Scan for the cell matching the given text and deliver its (X, Y) coordinate at center. 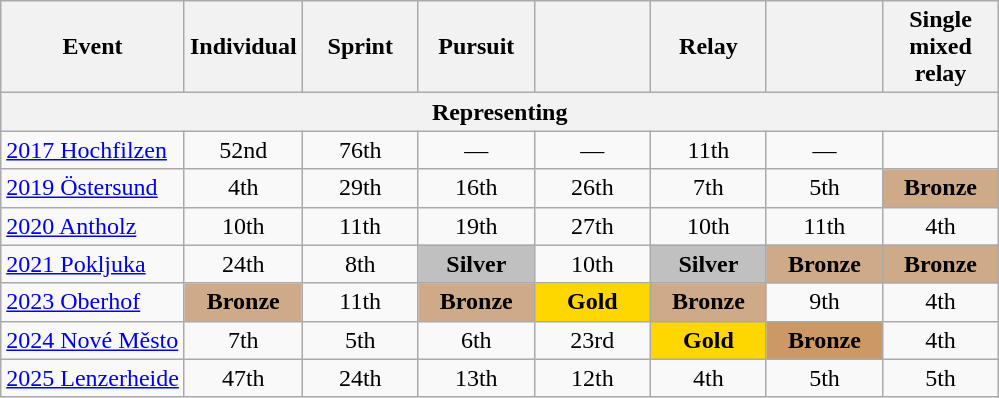
2021 Pokljuka (93, 264)
2017 Hochfilzen (93, 150)
13th (476, 378)
Sprint (360, 47)
2020 Antholz (93, 226)
Event (93, 47)
2019 Östersund (93, 188)
29th (360, 188)
Individual (243, 47)
52nd (243, 150)
Pursuit (476, 47)
23rd (592, 340)
8th (360, 264)
27th (592, 226)
6th (476, 340)
2023 Oberhof (93, 302)
12th (592, 378)
26th (592, 188)
19th (476, 226)
2025 Lenzerheide (93, 378)
9th (824, 302)
76th (360, 150)
16th (476, 188)
Single mixed relay (941, 47)
2024 Nové Město (93, 340)
Representing (500, 112)
47th (243, 378)
Relay (708, 47)
